Return (X, Y) of the center of cell containing provided text 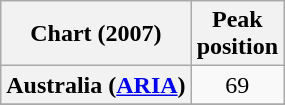
69 (237, 85)
Australia (ARIA) (96, 85)
Peakposition (237, 34)
Chart (2007) (96, 34)
